Pinpoint the cell where the given text exists, returning its (x, y) midpoint coordinate. 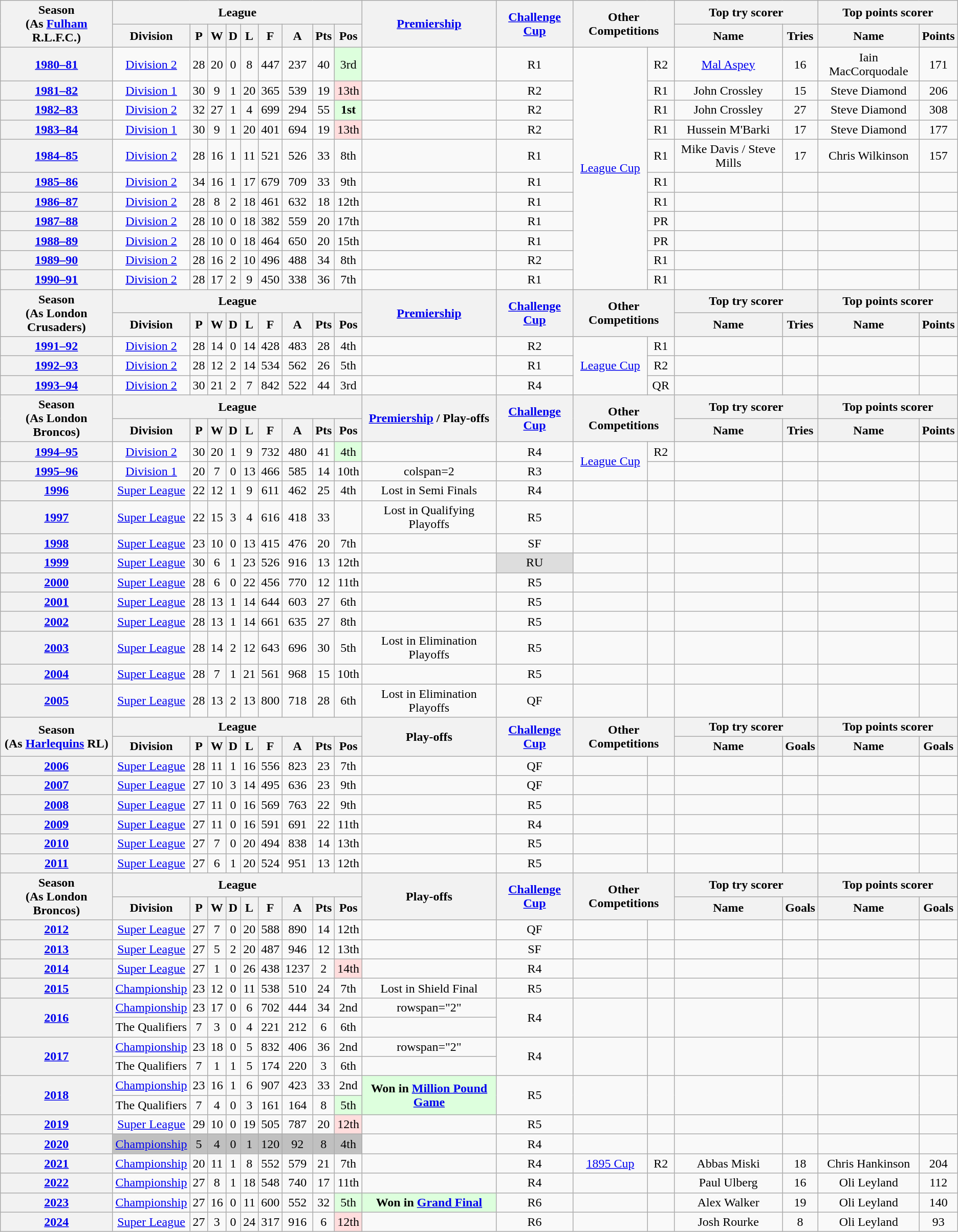
495 (270, 785)
17th (349, 221)
365 (270, 91)
157 (939, 156)
1989–90 (56, 260)
2009 (56, 824)
2012 (56, 930)
220 (298, 1066)
951 (298, 863)
2010 (56, 844)
2017 (56, 1056)
907 (270, 1086)
562 (298, 366)
2013 (56, 949)
588 (270, 930)
2022 (56, 1183)
308 (939, 110)
679 (270, 182)
438 (270, 969)
382 (270, 221)
480 (298, 452)
1981–82 (56, 91)
464 (270, 240)
2001 (56, 602)
1990–91 (56, 279)
2020 (56, 1144)
2004 (56, 674)
44 (323, 385)
1997 (56, 517)
538 (270, 988)
691 (298, 824)
462 (298, 491)
450 (270, 279)
534 (270, 366)
Hussein M'Barki (729, 129)
890 (298, 930)
140 (939, 1202)
317 (270, 1222)
1983–84 (56, 129)
635 (298, 621)
1999 (56, 563)
461 (270, 202)
Won in Million Pound Game (429, 1095)
636 (298, 785)
548 (270, 1183)
2016 (56, 1017)
1991–92 (56, 346)
556 (270, 766)
456 (270, 582)
505 (270, 1125)
2019 (56, 1125)
603 (298, 602)
2003 (56, 648)
colspan=2 (429, 471)
832 (270, 1046)
Season(As London Crusaders) (56, 313)
Chris Wilkinson (868, 156)
338 (298, 279)
R3 (534, 471)
237 (298, 64)
510 (298, 988)
1986–87 (56, 202)
1980–81 (56, 64)
2024 (56, 1222)
92 (298, 1144)
661 (270, 621)
611 (270, 491)
632 (298, 202)
Lost in Semi Finals (429, 491)
Won in Grand Final (429, 1202)
15th (349, 240)
1st (349, 110)
521 (270, 156)
487 (270, 949)
968 (298, 674)
1987–88 (56, 221)
2007 (56, 785)
1982–83 (56, 110)
206 (939, 91)
174 (270, 1066)
14th (349, 969)
1995–96 (56, 471)
Mike Davis / Steve Mills (729, 156)
488 (298, 260)
Season(As Fulham R.L.F.C.) (56, 24)
702 (270, 1007)
2021 (56, 1163)
40 (323, 64)
591 (270, 824)
212 (298, 1027)
2018 (56, 1095)
696 (298, 648)
559 (298, 221)
Josh Rourke (729, 1222)
650 (298, 240)
447 (270, 64)
524 (270, 863)
29 (199, 1125)
Lost in Qualifying Playoffs (429, 517)
539 (298, 91)
1992–93 (56, 366)
842 (270, 385)
221 (270, 1027)
579 (298, 1163)
93 (939, 1222)
428 (270, 346)
585 (298, 471)
2008 (56, 805)
444 (298, 1007)
QR (661, 385)
Premiership / Play-offs (429, 419)
644 (270, 602)
2015 (56, 988)
423 (298, 1086)
616 (270, 517)
RU (534, 563)
2014 (56, 969)
418 (298, 517)
476 (298, 543)
Season(As Harlequins RL) (56, 737)
Chris Hankinson (868, 1163)
406 (298, 1046)
823 (298, 766)
120 (270, 1144)
838 (298, 844)
1998 (56, 543)
Alex Walker (729, 1202)
Iain MacCorquodale (868, 64)
694 (298, 129)
401 (270, 129)
55 (323, 110)
1985–86 (56, 182)
483 (298, 346)
466 (270, 471)
25 (323, 491)
709 (298, 182)
494 (270, 844)
2005 (56, 700)
161 (270, 1105)
800 (270, 700)
1237 (298, 969)
164 (298, 1105)
496 (270, 260)
415 (270, 543)
699 (270, 110)
1994–95 (56, 452)
718 (298, 700)
Paul Ulberg (729, 1183)
732 (270, 452)
1996 (56, 491)
600 (270, 1202)
2002 (56, 621)
1984–85 (56, 156)
1988–89 (56, 240)
946 (298, 949)
1895 Cup (610, 1163)
569 (270, 805)
522 (298, 385)
177 (939, 129)
Lost in Shield Final (429, 988)
112 (939, 1183)
2000 (56, 582)
2006 (56, 766)
Mal Aspey (729, 64)
1993–94 (56, 385)
2011 (56, 863)
171 (939, 64)
643 (270, 648)
41 (323, 452)
294 (298, 110)
740 (298, 1183)
770 (298, 582)
2023 (56, 1202)
204 (939, 1163)
561 (270, 674)
763 (298, 805)
Abbas Miski (729, 1163)
787 (298, 1125)
